From the cell containing the given text, extract its center point as (x, y) coordinate. 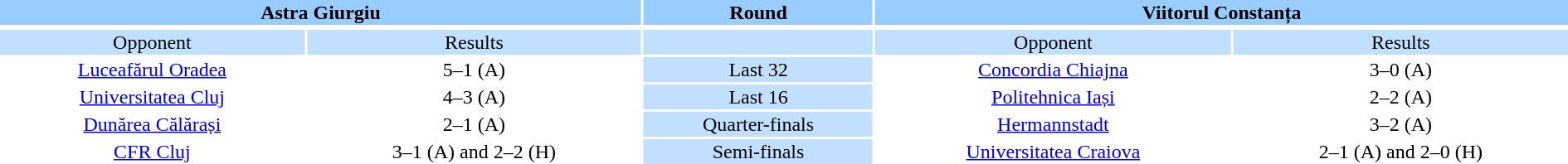
Viitorul Constanța (1221, 12)
4–3 (A) (475, 97)
Round (758, 12)
Universitatea Craiova (1054, 152)
Last 16 (758, 97)
2–1 (A) (475, 124)
3–0 (A) (1400, 70)
Concordia Chiajna (1054, 70)
3–1 (A) and 2–2 (H) (475, 152)
3–2 (A) (1400, 124)
Universitatea Cluj (153, 97)
CFR Cluj (153, 152)
Luceafărul Oradea (153, 70)
5–1 (A) (475, 70)
Hermannstadt (1054, 124)
Astra Giurgiu (320, 12)
Quarter-finals (758, 124)
2–2 (A) (1400, 97)
Dunărea Călărași (153, 124)
2–1 (A) and 2–0 (H) (1400, 152)
Semi-finals (758, 152)
Last 32 (758, 70)
Politehnica Iași (1054, 97)
